From the cell containing the given text, extract its center point as (X, Y) coordinate. 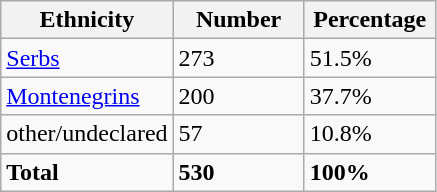
200 (238, 96)
Number (238, 20)
51.5% (370, 58)
530 (238, 172)
57 (238, 134)
Ethnicity (87, 20)
Serbs (87, 58)
Total (87, 172)
Montenegrins (87, 96)
273 (238, 58)
100% (370, 172)
other/undeclared (87, 134)
10.8% (370, 134)
37.7% (370, 96)
Percentage (370, 20)
